Provide the (X, Y) coordinate of the cell's center where the given text is located.  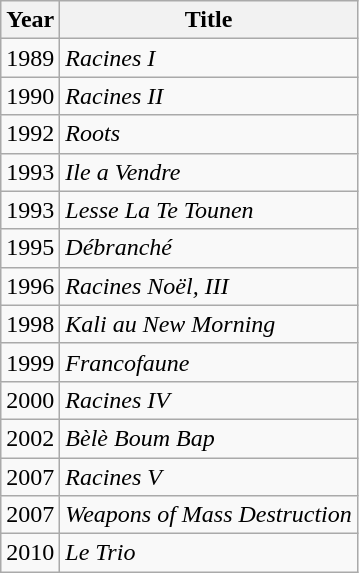
Kali au New Morning (209, 324)
Débranché (209, 248)
1992 (30, 134)
1999 (30, 362)
1996 (30, 286)
Racines II (209, 96)
1989 (30, 58)
Title (209, 20)
1990 (30, 96)
Lesse La Te Tounen (209, 210)
1998 (30, 324)
Francofaune (209, 362)
Le Trio (209, 553)
Racines IV (209, 400)
2002 (30, 438)
Weapons of Mass Destruction (209, 515)
2010 (30, 553)
2000 (30, 400)
Racines I (209, 58)
1995 (30, 248)
Racines V (209, 477)
Racines Noël, III (209, 286)
Ile a Vendre (209, 172)
Roots (209, 134)
Year (30, 20)
Bèlè Boum Bap (209, 438)
